Locate the cell with the specified text and output its (X, Y) center coordinate. 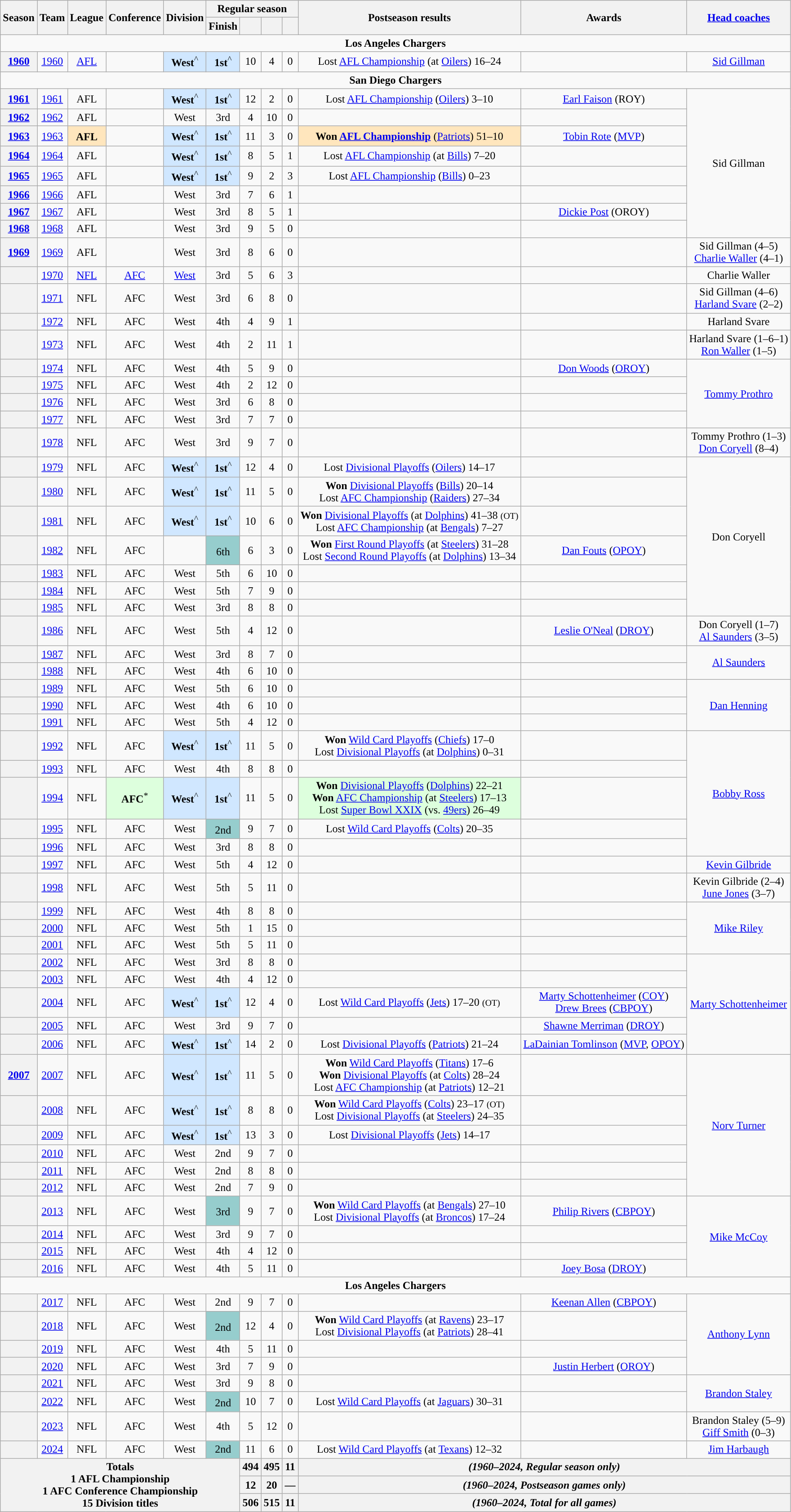
Finish (223, 26)
Won Divisional Playoffs (at Dolphins) 41–38 (OT)Lost AFC Championship (at Bengals) 7–27 (409, 521)
1978 (52, 442)
1971 (52, 299)
Mike Riley (739, 928)
Lost Wild Card Playoffs (Colts) 20–35 (409, 829)
1983 (52, 573)
Won Divisional Playoffs (Bills) 20–14Lost AFC Championship (Raiders) 27–34 (409, 492)
(1960–2024, Regular season only) (544, 1467)
1973 (52, 344)
Justin Herbert (OROY) (604, 1366)
1998 (52, 888)
2014 (52, 1234)
Won First Round Playoffs (at Steelers) 31–28Lost Second Round Playoffs (at Dolphins) 13–34 (409, 550)
2012 (52, 1188)
Won Wild Card Playoffs (Chiefs) 17–0Lost Divisional Playoffs (at Dolphins) 0–31 (409, 745)
494 (251, 1467)
Dan Fouts (OPOY) (604, 550)
Season (19, 18)
2004 (52, 1003)
Don Woods (OROY) (604, 368)
Team (52, 18)
Lost Divisional Playoffs (Oilers) 14–17 (409, 468)
AFC* (135, 798)
1990 (52, 705)
(1960–2024, Total for all games) (544, 1503)
495 (271, 1467)
515 (271, 1503)
Totals 1 AFL Championship 1 AFC Conference Championship 15 Division titles (120, 1485)
2000 (52, 928)
2008 (52, 1111)
Postseason results (409, 18)
League (87, 18)
Won Wild Card Playoffs (at Ravens) 23–17Lost Divisional Playoffs (at Patriots) 28–41 (409, 1325)
Lost AFL Championship (Bills) 0–23 (409, 176)
1972 (52, 321)
1985 (52, 608)
1986 (52, 631)
Bobby Ross (739, 794)
Al Saunders (739, 663)
1980 (52, 492)
2019 (52, 1349)
(1960–2024, Postseason games only) (544, 1485)
2016 (52, 1268)
Won AFL Championship (Patriots) 51–10 (409, 136)
Lost AFL Championship (Oilers) 3–10 (409, 99)
Won Wild Card Playoffs (at Bengals) 27–10Lost Divisional Playoffs (at Broncos) 17–24 (409, 1211)
Won Wild Card Playoffs (Titans) 17–6Won Divisional Playoffs (at Colts) 28–24Lost AFC Championship (at Patriots) 12–21 (409, 1075)
Head coaches (739, 18)
2003 (52, 979)
1984 (52, 590)
1979 (52, 468)
Jim Harbaugh (739, 1450)
Lost Wild Card Playoffs (at Jaguars) 30–31 (409, 1402)
20 (271, 1485)
2002 (52, 962)
Shawne Merriman (DROY) (604, 1026)
15 (271, 928)
Won Divisional Playoffs (Dolphins) 22–21Won AFC Championship (at Steelers) 17–13Lost Super Bowl XXIX (vs. 49ers) 26–49 (409, 798)
Division (185, 18)
2010 (52, 1154)
2017 (52, 1302)
1974 (52, 368)
LaDainian Tomlinson (MVP, OPOY) (604, 1044)
Brandon Staley (739, 1393)
San Diego Chargers (395, 80)
13 (251, 1135)
1977 (52, 419)
2005 (52, 1026)
1975 (52, 385)
1987 (52, 654)
Lost AFL Championship (at Bills) 7–20 (409, 156)
1981 (52, 521)
1992 (52, 745)
Leslie O'Neal (DROY) (604, 631)
Philip Rivers (CBPOY) (604, 1211)
1999 (52, 911)
Harland Svare (1–6–1) Ron Waller (1–5) (739, 344)
Brandon Staley (5–9)Giff Smith (0–3) (739, 1426)
506 (251, 1503)
1970 (52, 275)
Regular season (252, 9)
1991 (52, 723)
Norv Turner (739, 1125)
1995 (52, 829)
— (290, 1485)
1982 (52, 550)
2018 (52, 1325)
2024 (52, 1450)
2022 (52, 1402)
2015 (52, 1251)
Don Coryell (739, 537)
Earl Faison (ROY) (604, 99)
2001 (52, 945)
1988 (52, 671)
2006 (52, 1044)
Marty Schottenheimer (COY)Drew Brees (CBPOY) (604, 1003)
Kevin Gilbride (2–4) June Jones (3–7) (739, 888)
14 (251, 1044)
1994 (52, 798)
Lost AFL Championship (at Oilers) 16–24 (409, 62)
Lost Divisional Playoffs (Jets) 14–17 (409, 1135)
1993 (52, 769)
Mike McCoy (739, 1236)
Tommy Prothro (739, 393)
Dickie Post (OROY) (604, 212)
Sid Gillman (4–6) Harland Svare (2–2) (739, 299)
2021 (52, 1383)
1996 (52, 847)
Harland Svare (739, 321)
Lost Wild Card Playoffs (at Texans) 12–32 (409, 1450)
Anthony Lynn (739, 1334)
Sid Gillman (4–5) Charlie Waller (4–1) (739, 252)
Tommy Prothro (1–3) Don Coryell (8–4) (739, 442)
Awards (604, 18)
6th (223, 550)
Keenan Allen (CBPOY) (604, 1302)
2023 (52, 1426)
Conference (135, 18)
2013 (52, 1211)
Lost Divisional Playoffs (Patriots) 21–24 (409, 1044)
1997 (52, 865)
Charlie Waller (739, 275)
Kevin Gilbride (739, 865)
2020 (52, 1366)
Don Coryell (1–7) Al Saunders (3–5) (739, 631)
Dan Henning (739, 705)
Tobin Rote (MVP) (604, 136)
1976 (52, 402)
Joey Bosa (DROY) (604, 1268)
Won Wild Card Playoffs (Colts) 23–17 (OT)Lost Divisional Playoffs (at Steelers) 24–35 (409, 1111)
Lost Wild Card Playoffs (Jets) 17–20 (OT) (409, 1003)
2011 (52, 1171)
1989 (52, 688)
Marty Schottenheimer (739, 1004)
2009 (52, 1135)
